Determine the [x, y] coordinate at the center of the cell enclosing the given text.  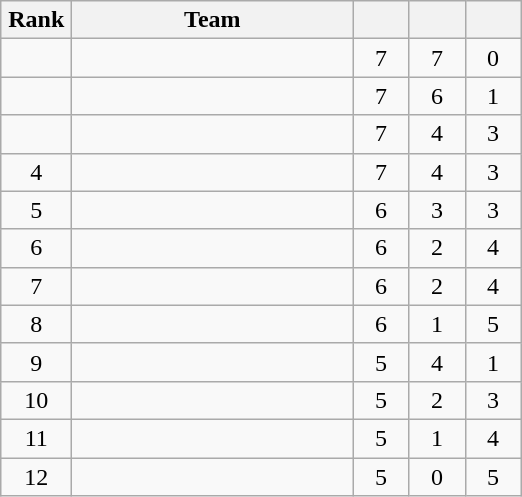
Rank [36, 20]
Team [212, 20]
10 [36, 400]
11 [36, 438]
12 [36, 477]
8 [36, 324]
9 [36, 362]
